Extract the [X, Y] coordinate from the center of the cell holding the provided text.  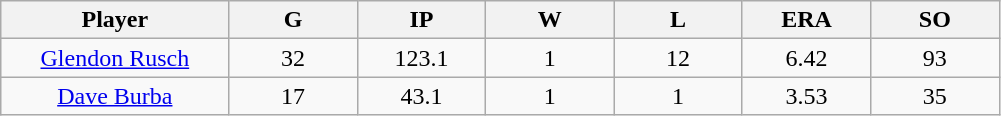
43.1 [421, 96]
Player [115, 20]
W [550, 20]
Glendon Rusch [115, 58]
93 [935, 58]
G [293, 20]
123.1 [421, 58]
17 [293, 96]
32 [293, 58]
L [678, 20]
SO [935, 20]
IP [421, 20]
6.42 [806, 58]
3.53 [806, 96]
12 [678, 58]
35 [935, 96]
ERA [806, 20]
Dave Burba [115, 96]
